Detect which cell encompasses the target text, then output its [X, Y] center coordinate. 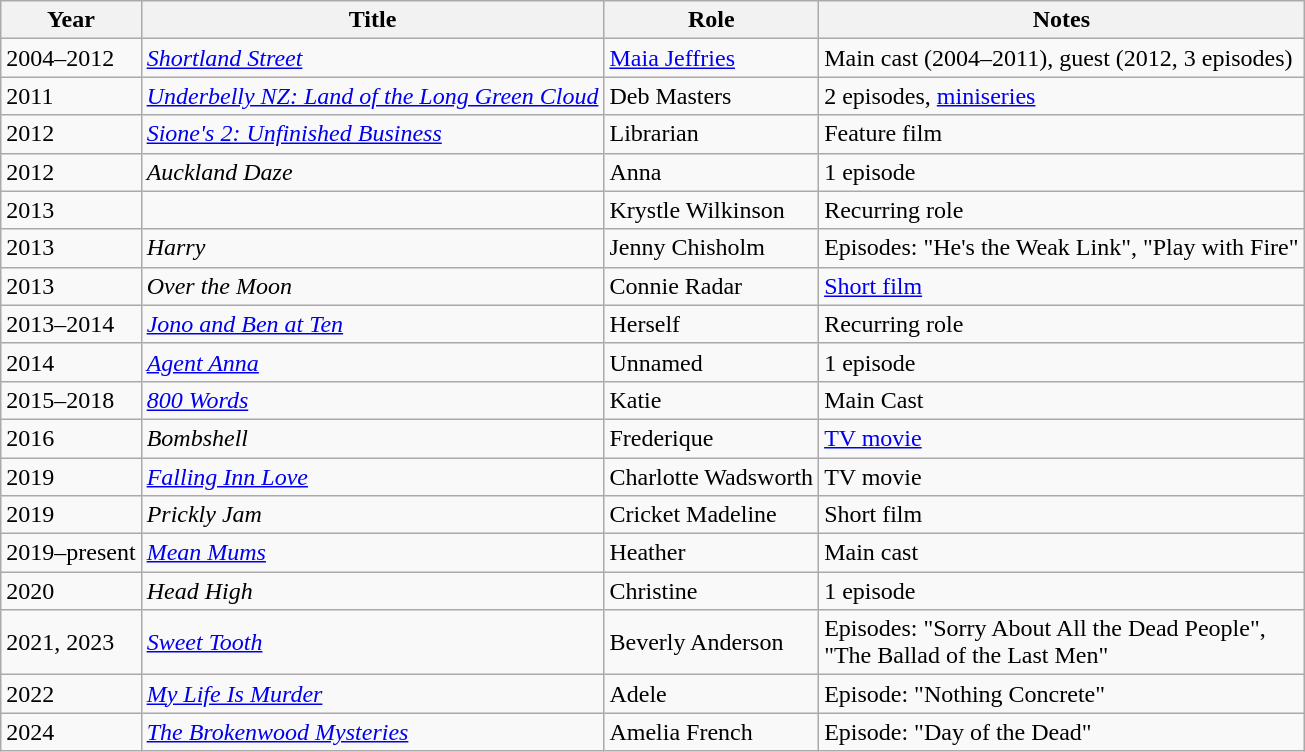
Adele [712, 694]
Unnamed [712, 362]
Role [712, 20]
Notes [1062, 20]
Amelia French [712, 732]
2004–2012 [71, 58]
Christine [712, 591]
Head High [372, 591]
Heather [712, 553]
Beverly Anderson [712, 642]
Connie Radar [712, 286]
Maia Jeffries [712, 58]
2022 [71, 694]
Sweet Tooth [372, 642]
Episodes: "He's the Weak Link", "Play with Fire" [1062, 248]
Underbelly NZ: Land of the Long Green Cloud [372, 96]
Title [372, 20]
Charlotte Wadsworth [712, 477]
Jenny Chisholm [712, 248]
Episodes: "Sorry About All the Dead People", "The Ballad of the Last Men" [1062, 642]
Year [71, 20]
2013–2014 [71, 324]
Sione's 2: Unfinished Business [372, 134]
Harry [372, 248]
2014 [71, 362]
Shortland Street [372, 58]
Anna [712, 172]
800 Words [372, 400]
Katie [712, 400]
2015–2018 [71, 400]
The Brokenwood Mysteries [372, 732]
Auckland Daze [372, 172]
Main Cast [1062, 400]
Librarian [712, 134]
My Life Is Murder [372, 694]
Feature film [1062, 134]
Main cast [1062, 553]
2016 [71, 438]
Deb Masters [712, 96]
Krystle Wilkinson [712, 210]
Agent Anna [372, 362]
2011 [71, 96]
Over the Moon [372, 286]
2019–present [71, 553]
2021, 2023 [71, 642]
2020 [71, 591]
2 episodes, miniseries [1062, 96]
2024 [71, 732]
Main cast (2004–2011), guest (2012, 3 episodes) [1062, 58]
Cricket Madeline [712, 515]
Prickly Jam [372, 515]
Falling Inn Love [372, 477]
Jono and Ben at Ten [372, 324]
Episode: "Nothing Concrete" [1062, 694]
Frederique [712, 438]
Bombshell [372, 438]
Episode: "Day of the Dead" [1062, 732]
Mean Mums [372, 553]
Herself [712, 324]
